Locate the cell with the specified text and output its [X, Y] center coordinate. 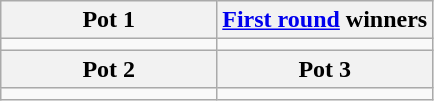
Pot 3 [325, 69]
First round winners [325, 20]
Pot 2 [109, 69]
Pot 1 [109, 20]
